Provide the (x, y) coordinate of the cell's center where the given text is located.  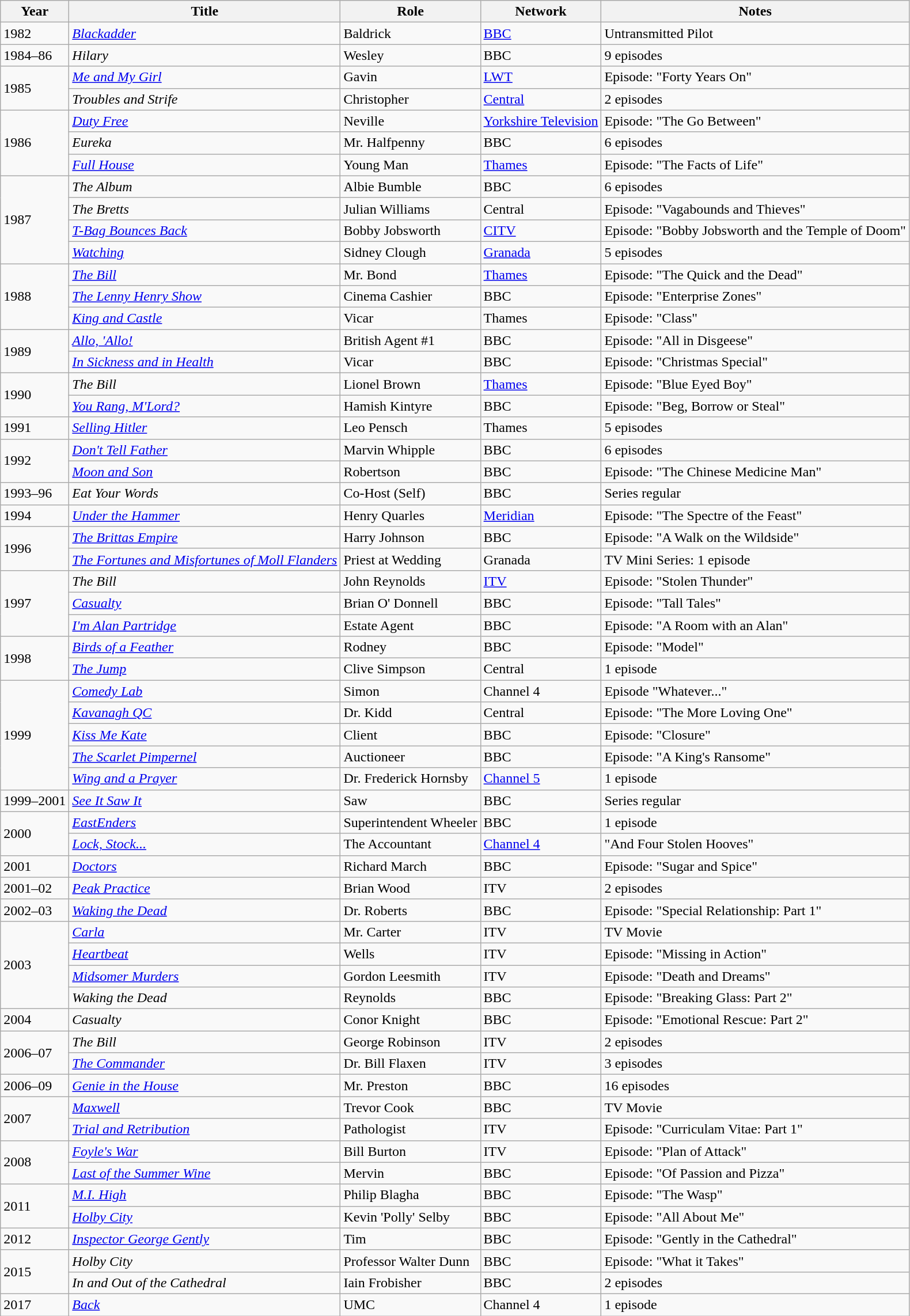
1986 (35, 143)
Episode: "Plan of Attack" (755, 1151)
Moon and Son (205, 472)
Lionel Brown (410, 384)
1994 (35, 515)
M.I. High (205, 1195)
Sidney Clough (410, 252)
Episode: "Missing in Action" (755, 954)
Episode: "The Wasp" (755, 1195)
Episode: "The Go Between" (755, 121)
The Lenny Henry Show (205, 297)
Trial and Retribution (205, 1129)
Marvin Whipple (410, 450)
2006–07 (35, 1053)
Rodney (410, 647)
Bobby Jobsworth (410, 230)
Mr. Halfpenny (410, 143)
Episode: "Special Relationship: Part 1" (755, 910)
Episode: "Tall Tales" (755, 603)
Me and My Girl (205, 77)
Episode: "All in Disgeese" (755, 340)
Last of the Summer Wine (205, 1173)
UMC (410, 1304)
Clive Simpson (410, 669)
Episode "Whatever..." (755, 691)
Dr. Bill Flaxen (410, 1064)
Hilary (205, 55)
1992 (35, 461)
Wesley (410, 55)
2006–09 (35, 1086)
1989 (35, 351)
Genie in the House (205, 1086)
Leo Pensch (410, 428)
Baldrick (410, 33)
The Fortunes and Misfortunes of Moll Flanders (205, 559)
1999 (35, 735)
Julian Williams (410, 208)
Priest at Wedding (410, 559)
Episode: "Of Passion and Pizza" (755, 1173)
Cinema Cashier (410, 297)
Superintendent Wheeler (410, 822)
1997 (35, 603)
Duty Free (205, 121)
1982 (35, 33)
The Bretts (205, 208)
Notes (755, 12)
EastEnders (205, 822)
John Reynolds (410, 581)
The Jump (205, 669)
Episode: "A Room with an Alan" (755, 625)
1985 (35, 88)
In and Out of the Cathedral (205, 1283)
Brian Wood (410, 888)
2007 (35, 1118)
Simon (410, 691)
Dr. Frederick Hornsby (410, 779)
T-Bag Bounces Back (205, 230)
Episode: "A King's Ransome" (755, 757)
Co-Host (Self) (410, 494)
King and Castle (205, 318)
2002–03 (35, 910)
Episode: "Closure" (755, 735)
Episode: "Enterprise Zones" (755, 297)
Eat Your Words (205, 494)
Watching (205, 252)
Episode: "All About Me" (755, 1217)
Conor Knight (410, 1020)
Blackadder (205, 33)
Henry Quarles (410, 515)
Neville (410, 121)
Year (35, 12)
1991 (35, 428)
"And Four Stolen Hooves" (755, 844)
Iain Frobisher (410, 1283)
9 episodes (755, 55)
Saw (410, 801)
Full House (205, 165)
Inspector George Gently (205, 1239)
Episode: "Beg, Borrow or Steal" (755, 406)
Richard March (410, 866)
I'm Alan Partridge (205, 625)
Birds of a Feather (205, 647)
Allo, 'Allo! (205, 340)
Episode: "Stolen Thunder" (755, 581)
16 episodes (755, 1086)
George Robinson (410, 1042)
Episode: "Class" (755, 318)
Episode: "The Spectre of the Feast" (755, 515)
Episode: "Breaking Glass: Part 2" (755, 998)
TV Mini Series: 1 episode (755, 559)
Episode: "Gently in the Cathedral" (755, 1239)
1984–86 (35, 55)
Maxwell (205, 1108)
Pathologist (410, 1129)
Gavin (410, 77)
1987 (35, 219)
Christopher (410, 99)
Heartbeat (205, 954)
2004 (35, 1020)
Wells (410, 954)
Episode: "Emotional Rescue: Part 2" (755, 1020)
Carla (205, 932)
2001 (35, 866)
Robertson (410, 472)
Back (205, 1304)
Selling Hitler (205, 428)
Episode: "Model" (755, 647)
Episode: "A Walk on the Wildside" (755, 537)
Episode: "Bobby Jobsworth and the Temple of Doom" (755, 230)
Reynolds (410, 998)
The Brittas Empire (205, 537)
2012 (35, 1239)
Mr. Preston (410, 1086)
Estate Agent (410, 625)
Under the Hammer (205, 515)
CITV (541, 230)
1988 (35, 297)
The Commander (205, 1064)
Peak Practice (205, 888)
Episode: "What it Takes" (755, 1261)
Eureka (205, 143)
Bill Burton (410, 1151)
2008 (35, 1162)
Kevin 'Polly' Selby (410, 1217)
Tim (410, 1239)
You Rang, M'Lord? (205, 406)
Hamish Kintyre (410, 406)
British Agent #1 (410, 340)
Albie Bumble (410, 187)
Episode: "Christmas Special" (755, 362)
In Sickness and in Health (205, 362)
Episode: "The Facts of Life" (755, 165)
Wing and a Prayer (205, 779)
Don't Tell Father (205, 450)
Untransmitted Pilot (755, 33)
The Accountant (410, 844)
Gordon Leesmith (410, 976)
The Scarlet Pimpernel (205, 757)
Episode: "The Chinese Medicine Man" (755, 472)
Episode: "Curriculam Vitae: Part 1" (755, 1129)
Dr. Kidd (410, 713)
Episode: "Sugar and Spice" (755, 866)
Lock, Stock... (205, 844)
Episode: "The More Loving One" (755, 713)
Channel 5 (541, 779)
Professor Walter Dunn (410, 1261)
Philip Blagha (410, 1195)
Young Man (410, 165)
Title (205, 12)
See It Saw It (205, 801)
Client (410, 735)
Foyle's War (205, 1151)
Role (410, 12)
1993–96 (35, 494)
Midsomer Murders (205, 976)
Meridian (541, 515)
Yorkshire Television (541, 121)
2003 (35, 965)
2001–02 (35, 888)
Episode: "Vagabounds and Thieves" (755, 208)
Comedy Lab (205, 691)
The Album (205, 187)
1996 (35, 548)
LWT (541, 77)
Mr. Bond (410, 275)
Trevor Cook (410, 1108)
1990 (35, 395)
Brian O' Donnell (410, 603)
Mr. Carter (410, 932)
Mervin (410, 1173)
Doctors (205, 866)
Kavanagh QC (205, 713)
Auctioneer (410, 757)
Episode: "Blue Eyed Boy" (755, 384)
Troubles and Strife (205, 99)
Episode: "The Quick and the Dead" (755, 275)
1998 (35, 658)
1999–2001 (35, 801)
2000 (35, 833)
3 episodes (755, 1064)
Kiss Me Kate (205, 735)
Episode: "Forty Years On" (755, 77)
Network (541, 12)
Harry Johnson (410, 537)
Dr. Roberts (410, 910)
2015 (35, 1272)
2017 (35, 1304)
Episode: "Death and Dreams" (755, 976)
2011 (35, 1206)
